Capture the cell that displays the provided text and extract its [x, y] central coordinate. 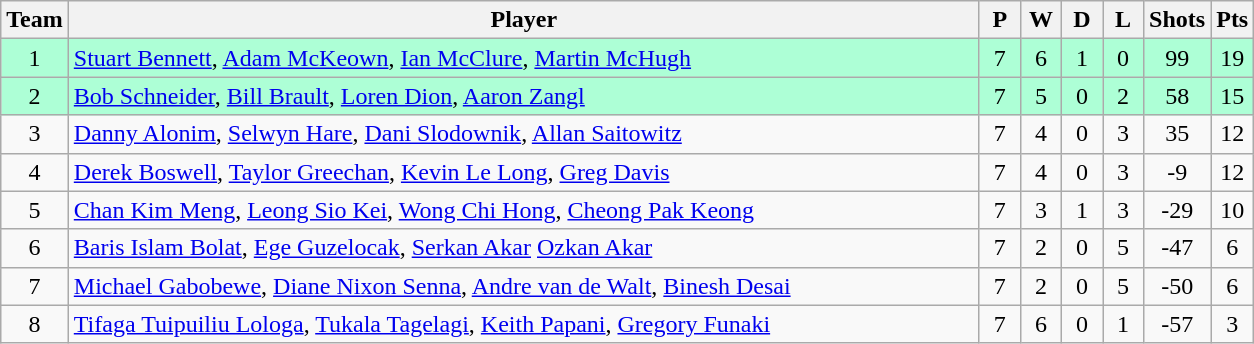
Team [35, 20]
8 [35, 324]
D [1082, 20]
Michael Gabobewe, Diane Nixon Senna, Andre van de Walt, Binesh Desai [524, 286]
Baris Islam Bolat, Ege Guzelocak, Serkan Akar Ozkan Akar [524, 248]
15 [1232, 96]
10 [1232, 210]
Danny Alonim, Selwyn Hare, Dani Slodownik, Allan Saitowitz [524, 134]
-29 [1178, 210]
Chan Kim Meng, Leong Sio Kei, Wong Chi Hong, Cheong Pak Keong [524, 210]
-47 [1178, 248]
Derek Boswell, Taylor Greechan, Kevin Le Long, Greg Davis [524, 172]
L [1124, 20]
Pts [1232, 20]
19 [1232, 58]
35 [1178, 134]
P [1000, 20]
-50 [1178, 286]
58 [1178, 96]
99 [1178, 58]
-57 [1178, 324]
Player [524, 20]
W [1040, 20]
Stuart Bennett, Adam McKeown, Ian McClure, Martin McHugh [524, 58]
Shots [1178, 20]
Tifaga Tuipuiliu Lologa, Tukala Tagelagi, Keith Papani, Gregory Funaki [524, 324]
Bob Schneider, Bill Brault, Loren Dion, Aaron Zangl [524, 96]
-9 [1178, 172]
